Extract the (x, y) coordinate from the center of the cell holding the provided text.  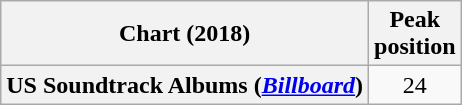
Peakposition (415, 34)
US Soundtrack Albums (Billboard) (185, 85)
Chart (2018) (185, 34)
24 (415, 85)
